Pinpoint the cell where the given text exists, returning its [x, y] midpoint coordinate. 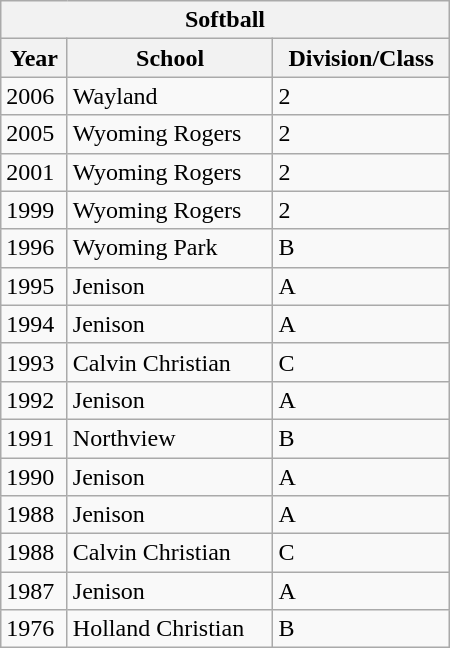
Wyoming Park [170, 248]
2006 [34, 96]
1995 [34, 286]
Holland Christian [170, 629]
2001 [34, 172]
1987 [34, 591]
Wayland [170, 96]
Year [34, 58]
1994 [34, 324]
2005 [34, 134]
1993 [34, 362]
1976 [34, 629]
1996 [34, 248]
1990 [34, 477]
1991 [34, 438]
Softball [225, 20]
Northview [170, 438]
1992 [34, 400]
Division/Class [361, 58]
1999 [34, 210]
School [170, 58]
